Capture the cell that displays the provided text and extract its (X, Y) central coordinate. 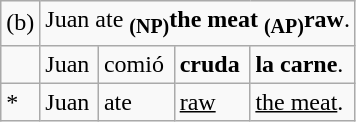
ate (136, 102)
comió (136, 64)
(b) (20, 23)
raw (212, 102)
cruda (212, 64)
Juan ate (NP)the meat (AP)raw. (198, 23)
* (20, 102)
the meat. (303, 102)
la carne. (303, 64)
